Locate the cell with the specified text and output its [X, Y] center coordinate. 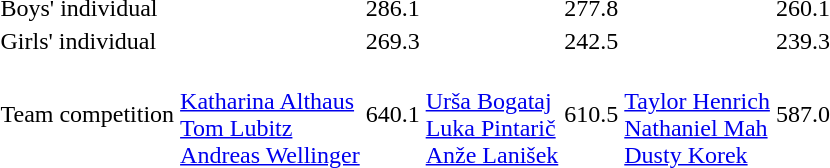
242.5 [592, 41]
269.3 [392, 41]
